Capture the cell that displays the provided text and extract its (X, Y) central coordinate. 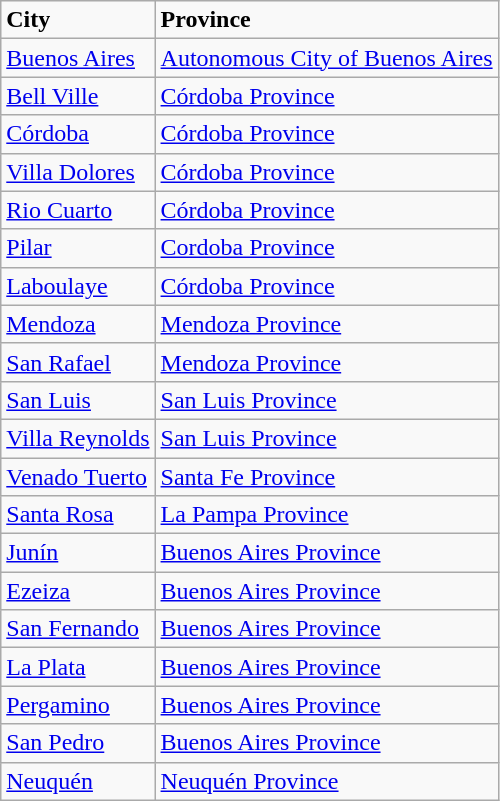
Ezeiza (78, 591)
Villa Dolores (78, 172)
City (78, 20)
Neuquén Province (326, 781)
Province (326, 20)
San Rafael (78, 362)
San Pedro (78, 743)
Laboulaye (78, 286)
Venado Tuerto (78, 477)
Mendoza (78, 324)
Neuquén (78, 781)
La Plata (78, 667)
Autonomous City of Buenos Aires (326, 58)
La Pampa Province (326, 515)
Santa Fe Province (326, 477)
Villa Reynolds (78, 438)
Bell Ville (78, 96)
Córdoba (78, 134)
San Fernando (78, 629)
San Luis (78, 400)
Buenos Aires (78, 58)
Rio Cuarto (78, 210)
Junín (78, 553)
Cordoba Province (326, 248)
Santa Rosa (78, 515)
Pergamino (78, 705)
Pilar (78, 248)
